Detect which cell encompasses the target text, then output its [x, y] center coordinate. 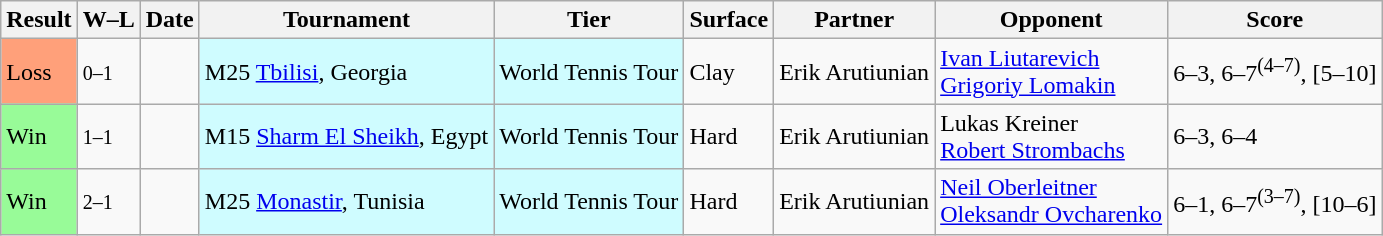
6–1, 6–7(3–7), [10–6] [1275, 202]
0–1 [108, 72]
6–3, 6–7(4–7), [5–10] [1275, 72]
Score [1275, 20]
1–1 [108, 136]
M15 Sharm El Sheikh, Egypt [346, 136]
Loss [39, 72]
Lukas Kreiner Robert Strombachs [1052, 136]
Clay [729, 72]
Surface [729, 20]
Partner [854, 20]
M25 Tbilisi, Georgia [346, 72]
6–3, 6–4 [1275, 136]
M25 Monastir, Tunisia [346, 202]
Tier [589, 20]
Tournament [346, 20]
Opponent [1052, 20]
Neil Oberleitner Oleksandr Ovcharenko [1052, 202]
2–1 [108, 202]
W–L [108, 20]
Date [170, 20]
Result [39, 20]
Ivan Liutarevich Grigoriy Lomakin [1052, 72]
